From the cell containing the given text, extract its center point as [X, Y] coordinate. 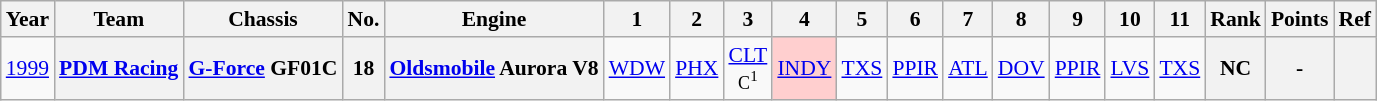
9 [1078, 19]
8 [1022, 19]
Chassis [262, 19]
6 [915, 19]
Rank [1236, 19]
G-Force GF01C [262, 68]
ATL [968, 68]
LVS [1130, 68]
10 [1130, 19]
1999 [28, 68]
Oldsmobile Aurora V8 [494, 68]
CLTC1 [748, 68]
11 [1180, 19]
No. [363, 19]
Team [118, 19]
3 [748, 19]
4 [804, 19]
7 [968, 19]
PDM Racing [118, 68]
5 [862, 19]
Year [28, 19]
Points [1300, 19]
Engine [494, 19]
PHX [696, 68]
INDY [804, 68]
1 [637, 19]
Ref [1355, 19]
NC [1236, 68]
- [1300, 68]
2 [696, 19]
18 [363, 68]
DOV [1022, 68]
WDW [637, 68]
